Scan for the cell matching the given text and deliver its [x, y] coordinate at center. 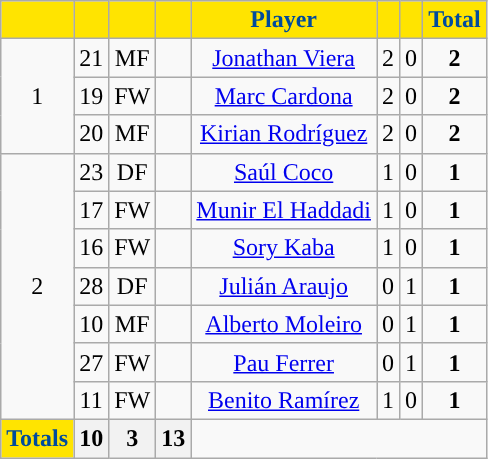
Marc Cardona [284, 96]
28 [92, 286]
Jonathan Viera [284, 58]
Alberto Moleiro [284, 324]
Kirian Rodríguez [284, 134]
Saúl Coco [284, 172]
Sory Kaba [284, 248]
Player [284, 20]
Totals [38, 438]
Julián Araujo [284, 286]
19 [92, 96]
16 [92, 248]
21 [92, 58]
Pau Ferrer [284, 362]
20 [92, 134]
3 [132, 438]
Total [455, 20]
11 [92, 400]
17 [92, 210]
13 [174, 438]
Munir El Haddadi [284, 210]
23 [92, 172]
27 [92, 362]
Benito Ramírez [284, 400]
